Pinpoint the cell where the given text exists, returning its [X, Y] midpoint coordinate. 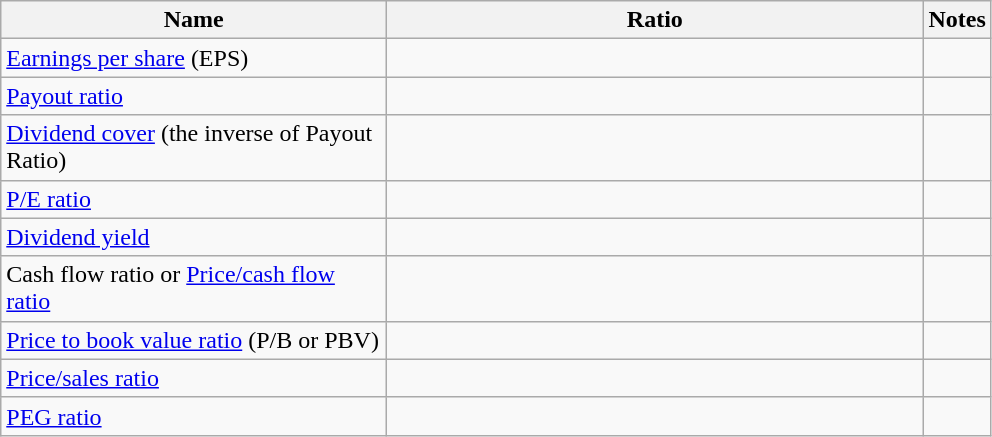
Ratio [655, 20]
P/E ratio [194, 199]
Earnings per share (EPS) [194, 58]
Price to book value ratio (P/B or PBV) [194, 340]
Notes [957, 20]
Name [194, 20]
Cash flow ratio or Price/cash flow ratio [194, 288]
PEG ratio [194, 416]
Payout ratio [194, 96]
Dividend yield [194, 237]
Dividend cover (the inverse of Payout Ratio) [194, 148]
Price/sales ratio [194, 378]
